Search for the cell housing the specified text and yield its [X, Y] center coordinate. 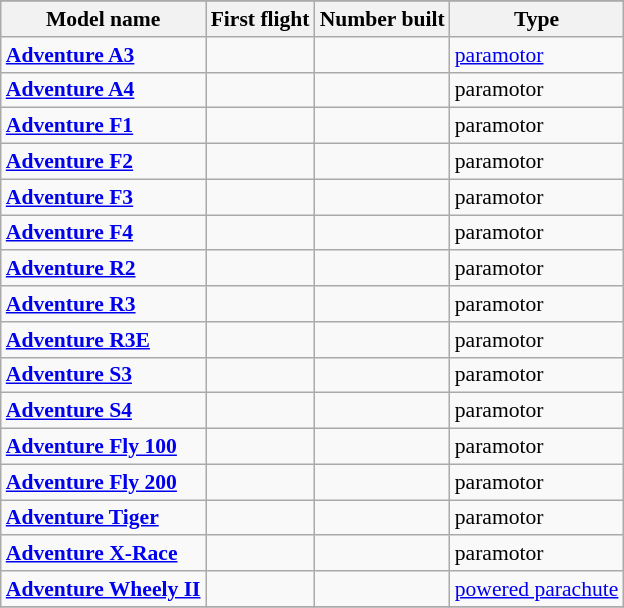
Adventure F1 [104, 126]
Adventure A3 [104, 55]
powered parachute [537, 589]
Adventure S3 [104, 375]
Adventure X-Race [104, 554]
Number built [382, 19]
First flight [260, 19]
Adventure F4 [104, 233]
Adventure A4 [104, 90]
Adventure F2 [104, 162]
Model name [104, 19]
Adventure Tiger [104, 518]
Adventure Fly 100 [104, 447]
Type [537, 19]
Adventure R2 [104, 269]
Adventure R3 [104, 304]
Adventure R3E [104, 340]
Adventure S4 [104, 411]
Adventure Wheely II [104, 589]
Adventure F3 [104, 197]
Adventure Fly 200 [104, 482]
